Output the (X, Y) coordinate of the center of the cell containing the given text.  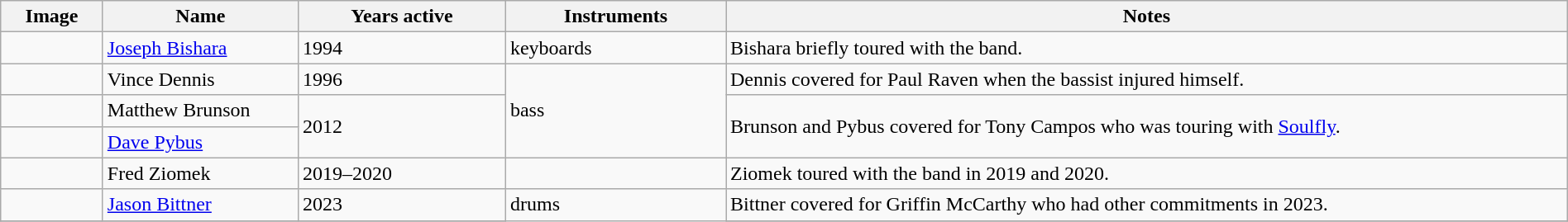
Notes (1147, 17)
Brunson and Pybus covered for Tony Campos who was touring with Soulfly. (1147, 126)
2012 (402, 126)
bass (615, 111)
Years active (402, 17)
2019–2020 (402, 173)
Image (52, 17)
2023 (402, 205)
Dennis covered for Paul Raven when the bassist injured himself. (1147, 79)
Jason Bittner (200, 205)
1994 (402, 48)
Fred Ziomek (200, 173)
Vince Dennis (200, 79)
drums (615, 205)
Bishara briefly toured with the band. (1147, 48)
1996 (402, 79)
Instruments (615, 17)
Name (200, 17)
Dave Pybus (200, 142)
Joseph Bishara (200, 48)
Bittner covered for Griffin McCarthy who had other commitments in 2023. (1147, 205)
Ziomek toured with the band in 2019 and 2020. (1147, 173)
Matthew Brunson (200, 111)
keyboards (615, 48)
